Return the (X, Y) coordinate for the center point of the cell that contains the specified text.  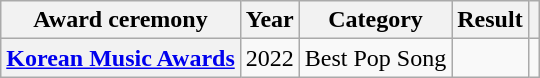
Best Pop Song (375, 58)
Category (375, 20)
Result (490, 20)
Year (270, 20)
Korean Music Awards (121, 58)
2022 (270, 58)
Award ceremony (121, 20)
